Pinpoint the cell where the given text exists, returning its [X, Y] midpoint coordinate. 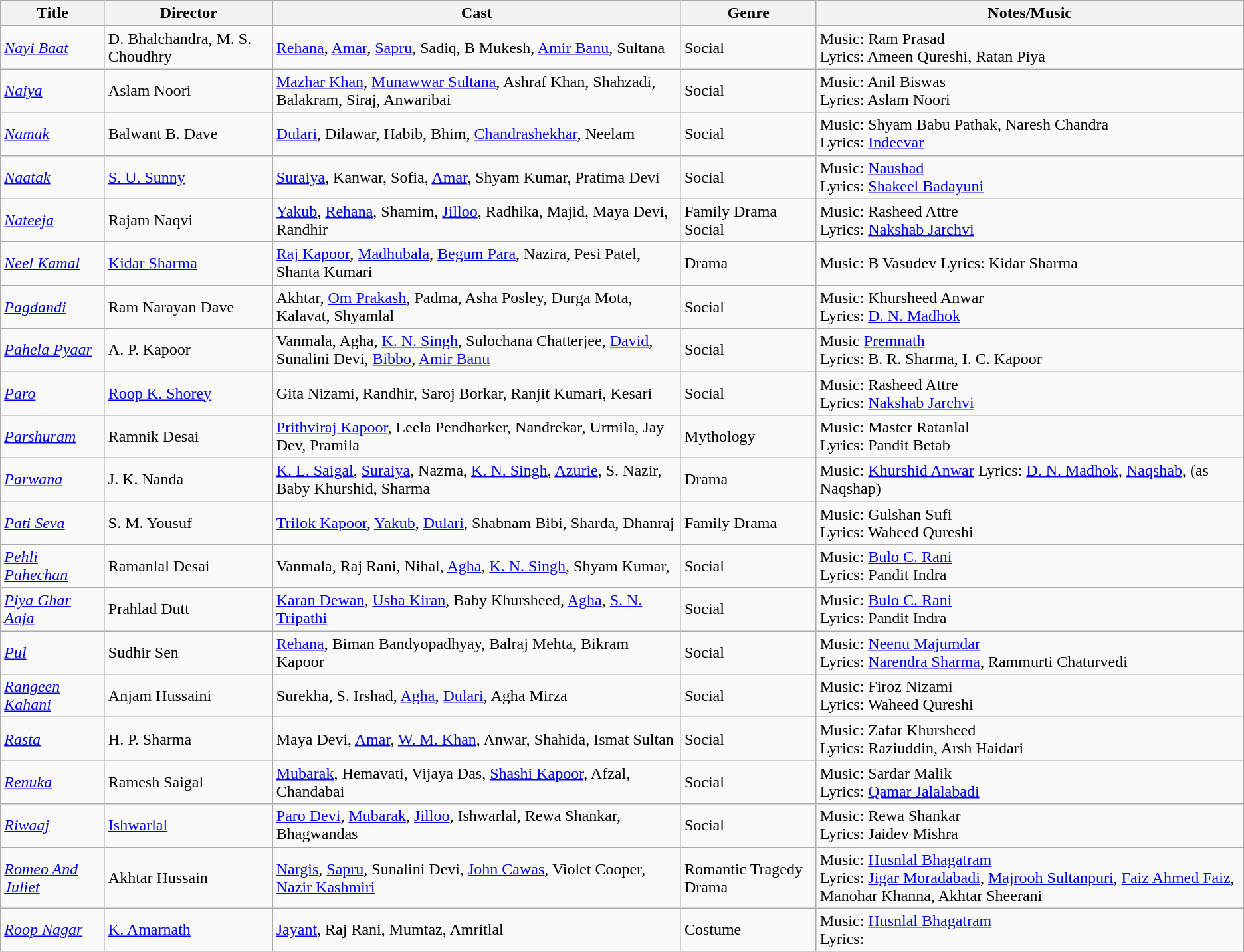
Piya Ghar Aaja [53, 610]
Pahela Pyaar [53, 349]
Mythology [748, 436]
Naiya [53, 90]
Akhtar, Om Prakash, Padma, Asha Posley, Durga Mota, Kalavat, Shyamlal [476, 307]
Music: Firoz Nizami Lyrics: Waheed Qureshi [1030, 696]
Prithviraj Kapoor, Leela Pendharker, Nandrekar, Urmila, Jay Dev, Pramila [476, 436]
Music: B Vasudev Lyrics: Kidar Sharma [1030, 263]
Gita Nizami, Randhir, Saroj Borkar, Ranjit Kumari, Kesari [476, 393]
Neel Kamal [53, 263]
Dulari, Dilawar, Habib, Bhim, Chandrashekhar, Neelam [476, 134]
Music: Khursheed AnwarLyrics: D. N. Madhok [1030, 307]
Riwaaj [53, 825]
Rangeen Kahani [53, 696]
J. K. Nanda [189, 480]
Title [53, 13]
Music: Master RatanlalLyrics: Pandit Betab [1030, 436]
Paro [53, 393]
K. Amarnath [189, 930]
A. P. Kapoor [189, 349]
Pati Seva [53, 522]
Rehana, Biman Bandyopadhyay, Balraj Mehta, Bikram Kapoor [476, 652]
Vanmala, Agha, K. N. Singh, Sulochana Chatterjee, David, Sunalini Devi, Bibbo, Amir Banu [476, 349]
Music PremnathLyrics: B. R. Sharma, I. C. Kapoor [1030, 349]
Costume [748, 930]
Paro Devi, Mubarak, Jilloo, Ishwarlal, Rewa Shankar, Bhagwandas [476, 825]
Genre [748, 13]
Music: Anil BiswasLyrics: Aslam Noori [1030, 90]
Renuka [53, 783]
Pehli Pahechan [53, 566]
Music: Zafar Khursheed Lyrics: Raziuddin, Arsh Haidari [1030, 739]
Kidar Sharma [189, 263]
Parwana [53, 480]
Ramanlal Desai [189, 566]
Vanmala, Raj Rani, Nihal, Agha, K. N. Singh, Shyam Kumar, [476, 566]
Maya Devi, Amar, W. M. Khan, Anwar, Shahida, Ismat Sultan [476, 739]
Cast [476, 13]
Music: Shyam Babu Pathak, Naresh ChandraLyrics: Indeevar [1030, 134]
Prahlad Dutt [189, 610]
Music: Neenu MajumdarLyrics: Narendra Sharma, Rammurti Chaturvedi [1030, 652]
Romantic Tragedy Drama [748, 878]
Surekha, S. Irshad, Agha, Dulari, Agha Mirza [476, 696]
Romeo And Juliet [53, 878]
Music: Husnlal BhagatramLyrics: [1030, 930]
Raj Kapoor, Madhubala, Begum Para, Nazira, Pesi Patel, Shanta Kumari [476, 263]
S. M. Yousuf [189, 522]
Rajam Naqvi [189, 221]
H. P. Sharma [189, 739]
Music: NaushadLyrics: Shakeel Badayuni [1030, 177]
Anjam Hussaini [189, 696]
Ram Narayan Dave [189, 307]
Jayant, Raj Rani, Mumtaz, Amritlal [476, 930]
Ramesh Saigal [189, 783]
Namak [53, 134]
Music: Husnlal BhagatramLyrics: Jigar Moradabadi, Majrooh Sultanpuri, Faiz Ahmed Faiz, Manohar Khanna, Akhtar Sheerani [1030, 878]
Pul [53, 652]
Nateeja [53, 221]
Karan Dewan, Usha Kiran, Baby Khursheed, Agha, S. N. Tripathi [476, 610]
Family Drama Social [748, 221]
Balwant B. Dave [189, 134]
Trilok Kapoor, Yakub, Dulari, Shabnam Bibi, Sharda, Dhanraj [476, 522]
Mubarak, Hemavati, Vijaya Das, Shashi Kapoor, Afzal, Chandabai [476, 783]
Music: Sardar Malik Lyrics: Qamar Jalalabadi [1030, 783]
Nayi Baat [53, 48]
Rehana, Amar, Sapru, Sadiq, B Mukesh, Amir Banu, Sultana [476, 48]
Ramnik Desai [189, 436]
Pagdandi [53, 307]
Music: Rewa ShankarLyrics: Jaidev Mishra [1030, 825]
Akhtar Hussain [189, 878]
Director [189, 13]
Music: Ram PrasadLyrics: Ameen Qureshi, Ratan Piya [1030, 48]
Naatak [53, 177]
Family Drama [748, 522]
Ishwarlal [189, 825]
D. Bhalchandra, M. S. Choudhry [189, 48]
Parshuram [53, 436]
Roop K. Shorey [189, 393]
Roop Nagar [53, 930]
Aslam Noori [189, 90]
Notes/Music [1030, 13]
Nargis, Sapru, Sunalini Devi, John Cawas, Violet Cooper, Nazir Kashmiri [476, 878]
Music: Gulshan SufiLyrics: Waheed Qureshi [1030, 522]
Mazhar Khan, Munawwar Sultana, Ashraf Khan, Shahzadi, Balakram, Siraj, Anwaribai [476, 90]
S. U. Sunny [189, 177]
Rasta [53, 739]
Music: Khurshid Anwar Lyrics: D. N. Madhok, Naqshab, (as Naqshap) [1030, 480]
Sudhir Sen [189, 652]
Suraiya, Kanwar, Sofia, Amar, Shyam Kumar, Pratima Devi [476, 177]
Yakub, Rehana, Shamim, Jilloo, Radhika, Majid, Maya Devi, Randhir [476, 221]
K. L. Saigal, Suraiya, Nazma, K. N. Singh, Azurie, S. Nazir, Baby Khurshid, Sharma [476, 480]
